From the cell containing the given text, extract its center point as [x, y] coordinate. 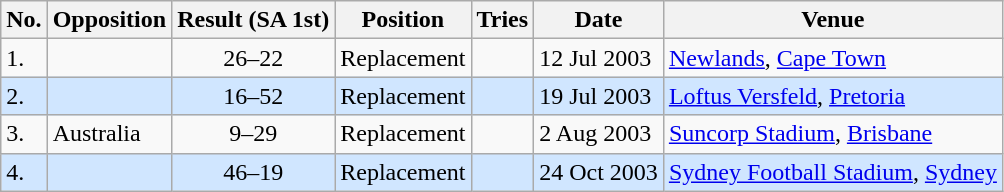
Loftus Versfeld, Pretoria [832, 96]
Sydney Football Stadium, Sydney [832, 172]
26–22 [254, 58]
2 Aug 2003 [599, 134]
Position [403, 20]
Tries [502, 20]
Venue [832, 20]
19 Jul 2003 [599, 96]
24 Oct 2003 [599, 172]
Suncorp Stadium, Brisbane [832, 134]
Opposition [109, 20]
2. [24, 96]
Date [599, 20]
Newlands, Cape Town [832, 58]
9–29 [254, 134]
Result (SA 1st) [254, 20]
No. [24, 20]
46–19 [254, 172]
4. [24, 172]
1. [24, 58]
16–52 [254, 96]
Australia [109, 134]
12 Jul 2003 [599, 58]
3. [24, 134]
